Detect which cell encompasses the target text, then output its [x, y] center coordinate. 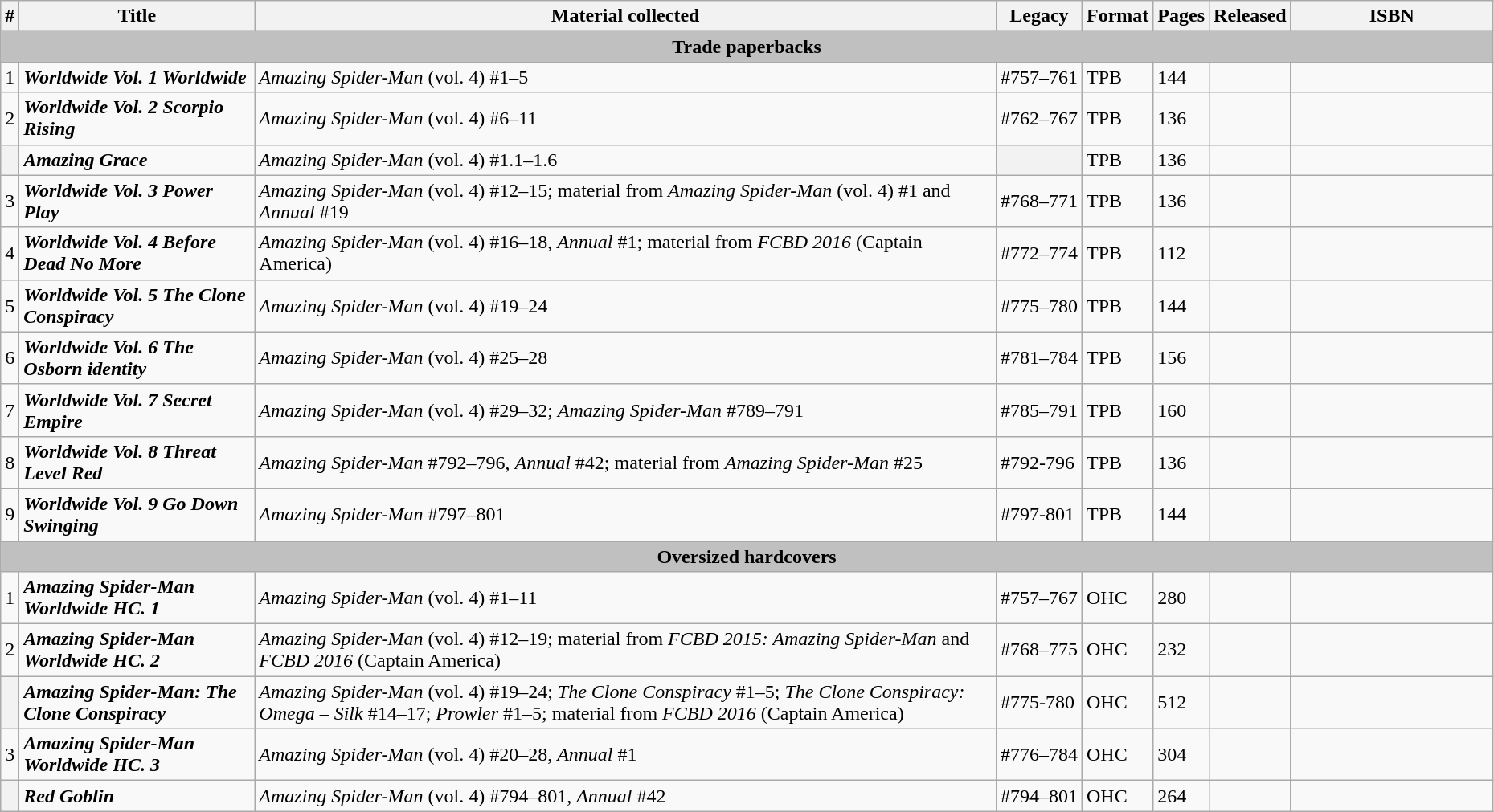
#792-796 [1038, 463]
Amazing Spider-Man Worldwide HC. 3 [137, 755]
160 [1181, 410]
Amazing Spider-Man: The Clone Conspiracy [137, 702]
#768–775 [1038, 651]
Amazing Spider-Man (vol. 4) #20–28, Annual #1 [625, 755]
#781–784 [1038, 358]
Pages [1181, 16]
Amazing Spider-Man (vol. 4) #16–18, Annual #1; material from FCBD 2016 (Captain America) [625, 254]
#768–771 [1038, 201]
Worldwide Vol. 7 Secret Empire [137, 410]
Amazing Grace [137, 160]
7 [10, 410]
Worldwide Vol. 8 Threat Level Red [137, 463]
Red Goblin [137, 796]
#794–801 [1038, 796]
ISBN [1392, 16]
156 [1181, 358]
Amazing Spider-Man (vol. 4) #12–19; material from FCBD 2015: Amazing Spider-Man and FCBD 2016 (Captain America) [625, 651]
Amazing Spider-Man (vol. 4) #25–28 [625, 358]
5 [10, 305]
#772–774 [1038, 254]
#775-780 [1038, 702]
8 [10, 463]
Amazing Spider-Man Worldwide HC. 1 [137, 598]
#762–767 [1038, 119]
Amazing Spider-Man (vol. 4) #794–801, Annual #42 [625, 796]
Material collected [625, 16]
#757–761 [1038, 77]
4 [10, 254]
#775–780 [1038, 305]
Title [137, 16]
264 [1181, 796]
6 [10, 358]
Amazing Spider-Man (vol. 4) #29–32; Amazing Spider-Man #789–791 [625, 410]
Amazing Spider-Man (vol. 4) #1–11 [625, 598]
Worldwide Vol. 6 The Osborn identity [137, 358]
Worldwide Vol. 5 The Clone Conspiracy [137, 305]
Format [1117, 16]
Worldwide Vol. 3 Power Play [137, 201]
512 [1181, 702]
#776–784 [1038, 755]
Legacy [1038, 16]
Worldwide Vol. 2 Scorpio Rising [137, 119]
112 [1181, 254]
Amazing Spider-Man #792–796, Annual #42; material from Amazing Spider-Man #25 [625, 463]
9 [10, 514]
#797-801 [1038, 514]
280 [1181, 598]
Worldwide Vol. 4 Before Dead No More [137, 254]
Amazing Spider-Man Worldwide HC. 2 [137, 651]
Amazing Spider-Man (vol. 4) #19–24 [625, 305]
Amazing Spider-Man (vol. 4) #1.1–1.6 [625, 160]
232 [1181, 651]
304 [1181, 755]
Released [1250, 16]
Worldwide Vol. 9 Go Down Swinging [137, 514]
Worldwide Vol. 1 Worldwide [137, 77]
#757–767 [1038, 598]
# [10, 16]
Amazing Spider-Man (vol. 4) #6–11 [625, 119]
#785–791 [1038, 410]
Amazing Spider-Man (vol. 4) #1–5 [625, 77]
Oversized hardcovers [747, 557]
Amazing Spider-Man #797–801 [625, 514]
Trade paperbacks [747, 47]
Amazing Spider-Man (vol. 4) #12–15; material from Amazing Spider-Man (vol. 4) #1 and Annual #19 [625, 201]
